Locate the cell with the specified text and output its (X, Y) center coordinate. 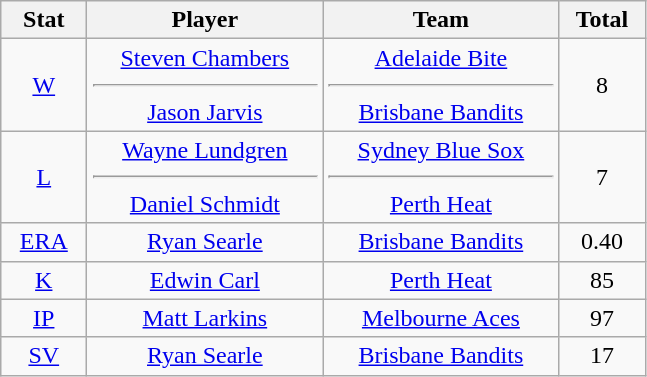
97 (602, 318)
Sydney Blue SoxPerth Heat (441, 177)
Stat (44, 20)
IP (44, 318)
Melbourne Aces (441, 318)
W (44, 85)
8 (602, 85)
0.40 (602, 242)
17 (602, 356)
Steven ChambersJason Jarvis (205, 85)
Player (205, 20)
Total (602, 20)
Adelaide BiteBrisbane Bandits (441, 85)
SV (44, 356)
Wayne LundgrenDaniel Schmidt (205, 177)
L (44, 177)
ERA (44, 242)
Edwin Carl (205, 280)
85 (602, 280)
Team (441, 20)
Perth Heat (441, 280)
K (44, 280)
7 (602, 177)
Matt Larkins (205, 318)
